Output the (X, Y) coordinate of the center of the cell containing the given text.  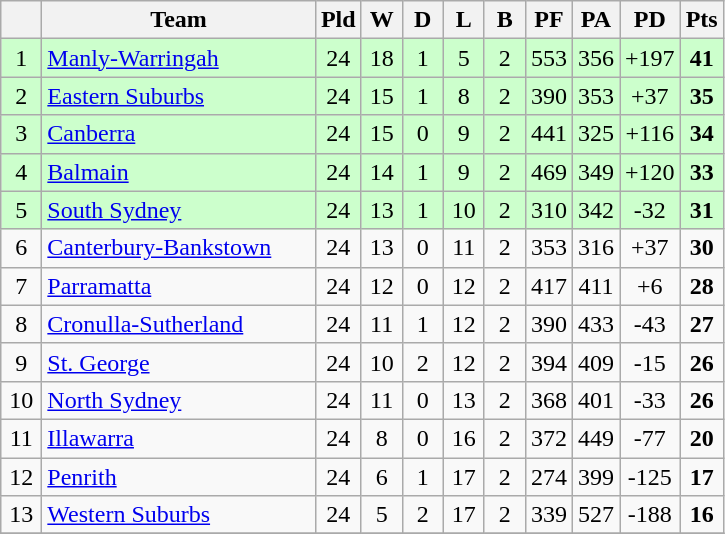
409 (596, 362)
+120 (650, 172)
394 (548, 362)
469 (548, 172)
35 (702, 96)
Balmain (179, 172)
20 (702, 438)
342 (596, 210)
St. George (179, 362)
-33 (650, 400)
-125 (650, 477)
310 (548, 210)
31 (702, 210)
-32 (650, 210)
417 (548, 286)
34 (702, 134)
399 (596, 477)
-188 (650, 515)
D (422, 20)
-15 (650, 362)
Canterbury-Bankstown (179, 248)
L (464, 20)
274 (548, 477)
Western Suburbs (179, 515)
Penrith (179, 477)
South Sydney (179, 210)
W (382, 20)
PF (548, 20)
316 (596, 248)
Pts (702, 20)
+197 (650, 58)
Team (179, 20)
30 (702, 248)
PD (650, 20)
Parramatta (179, 286)
441 (548, 134)
433 (596, 324)
Illawarra (179, 438)
B (504, 20)
+6 (650, 286)
4 (22, 172)
-43 (650, 324)
PA (596, 20)
553 (548, 58)
349 (596, 172)
Canberra (179, 134)
339 (548, 515)
Eastern Suburbs (179, 96)
3 (22, 134)
14 (382, 172)
Cronulla-Sutherland (179, 324)
372 (548, 438)
325 (596, 134)
41 (702, 58)
411 (596, 286)
7 (22, 286)
+116 (650, 134)
-77 (650, 438)
27 (702, 324)
401 (596, 400)
527 (596, 515)
449 (596, 438)
356 (596, 58)
28 (702, 286)
North Sydney (179, 400)
33 (702, 172)
18 (382, 58)
Manly-Warringah (179, 58)
Pld (338, 20)
368 (548, 400)
